Capture the cell that displays the provided text and extract its (x, y) central coordinate. 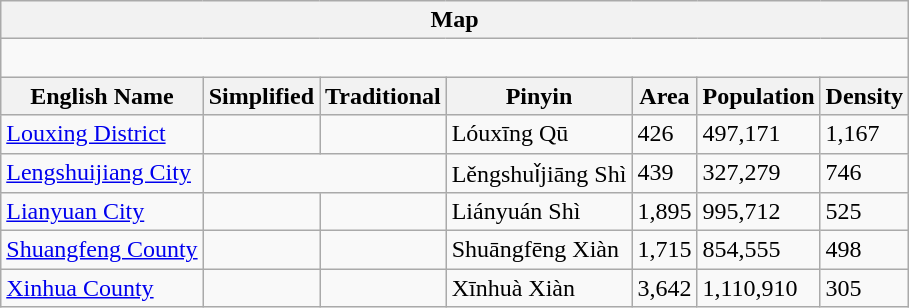
305 (864, 288)
Lóuxīng Qū (539, 134)
426 (664, 134)
Liányuán Shì (539, 212)
Lěngshuǐjiāng Shì (539, 173)
Area (664, 96)
1,110,910 (758, 288)
1,167 (864, 134)
Population (758, 96)
Xīnhuà Xiàn (539, 288)
327,279 (758, 173)
Density (864, 96)
Lengshuijiang City (102, 173)
Traditional (384, 96)
English Name (102, 96)
497,171 (758, 134)
995,712 (758, 212)
1,715 (664, 250)
854,555 (758, 250)
Shuāngfēng Xiàn (539, 250)
Louxing District (102, 134)
1,895 (664, 212)
Map (455, 20)
Xinhua County (102, 288)
Shuangfeng County (102, 250)
Lianyuan City (102, 212)
746 (864, 173)
Pinyin (539, 96)
Simplified (261, 96)
525 (864, 212)
3,642 (664, 288)
439 (664, 173)
498 (864, 250)
